Pinpoint the cell where the given text exists, returning its [x, y] midpoint coordinate. 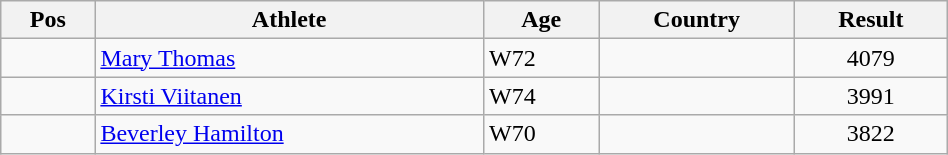
4079 [870, 58]
Pos [48, 20]
Mary Thomas [290, 58]
W72 [542, 58]
Country [696, 20]
W74 [542, 96]
3822 [870, 134]
Athlete [290, 20]
Beverley Hamilton [290, 134]
Age [542, 20]
3991 [870, 96]
Result [870, 20]
W70 [542, 134]
Kirsti Viitanen [290, 96]
